Output the [x, y] coordinate of the center of the cell containing the given text.  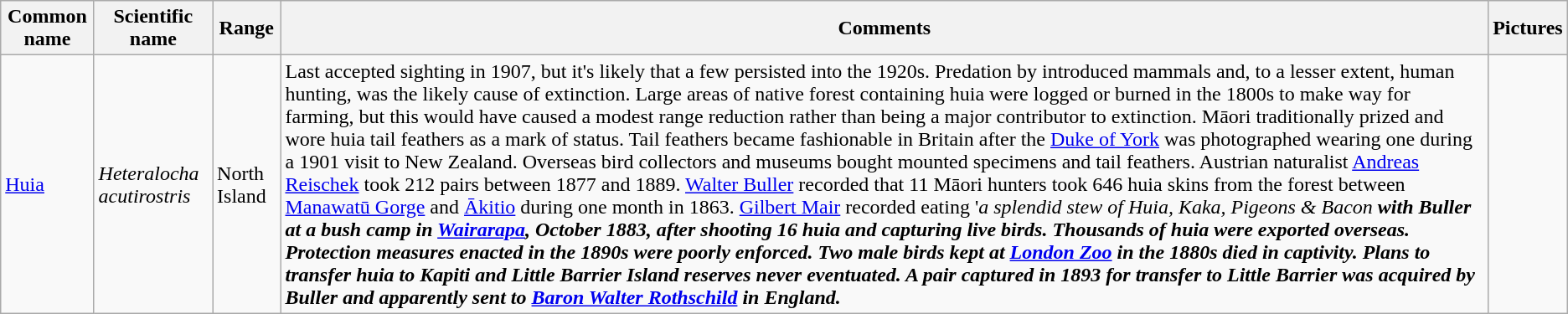
Huia [47, 184]
Common name [47, 28]
Range [246, 28]
Scientific name [152, 28]
Pictures [1528, 28]
Comments [885, 28]
North Island [246, 184]
Heteralocha acutirostris [152, 184]
